Capture the cell that displays the provided text and extract its [X, Y] central coordinate. 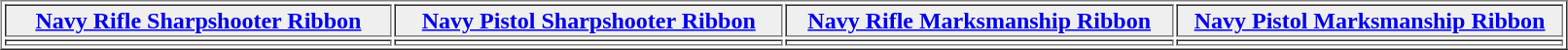
Navy Pistol Sharpshooter Ribbon [588, 20]
Navy Pistol Marksmanship Ribbon [1370, 20]
Navy Rifle Sharpshooter Ribbon [198, 20]
Navy Rifle Marksmanship Ribbon [979, 20]
